Extract the [X, Y] coordinate from the center of the cell holding the provided text.  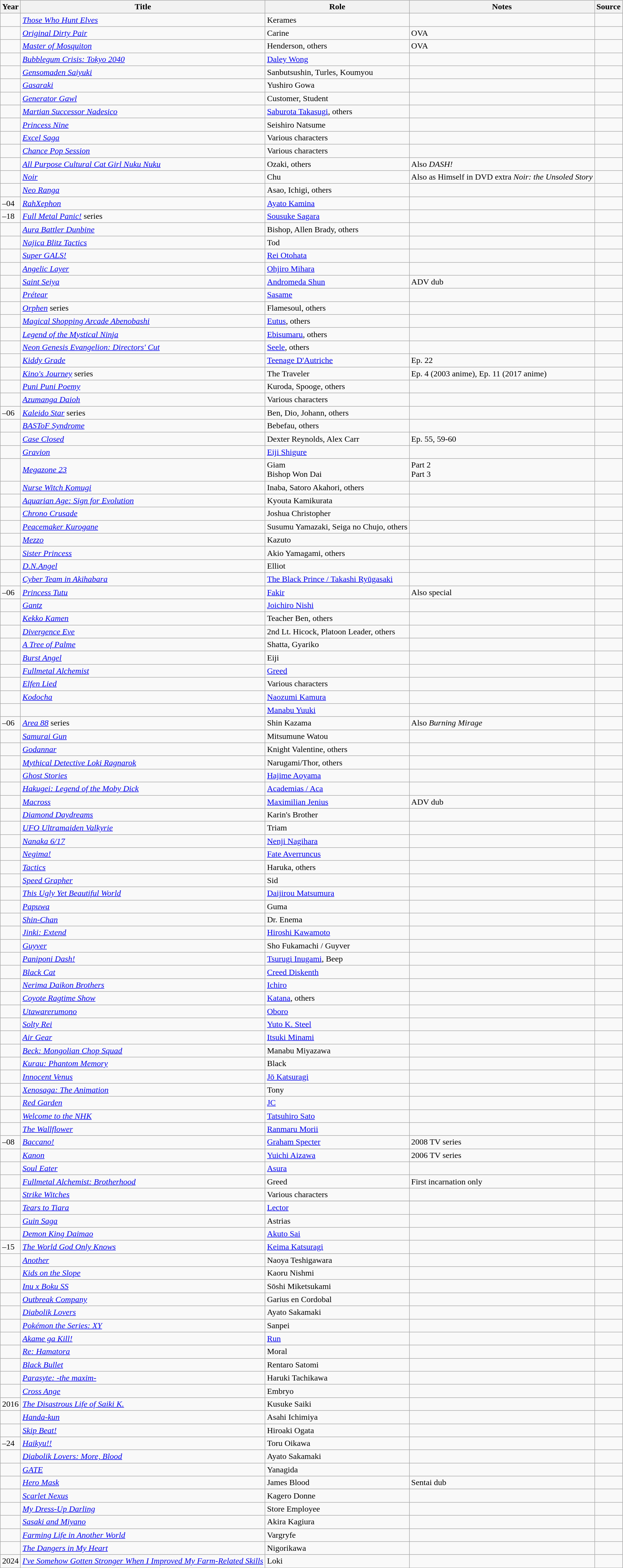
RahXephon [143, 203]
Gasaraki [143, 85]
Soul Eater [143, 1168]
Haikyu!! [143, 1443]
Teacher Ben, others [337, 619]
Akira Kagiura [337, 1522]
Source [608, 7]
Kusuke Saiki [337, 1404]
2006 TV series [502, 1155]
Tod [337, 243]
All Purpose Cultural Cat Girl Nuku Nuku [143, 164]
Haruka, others [337, 867]
Year [10, 7]
Farming Life in Another World [143, 1535]
The Traveler [337, 373]
Master of Mosquiton [143, 46]
Kanon [143, 1155]
Noir [143, 177]
Air Gear [143, 1038]
Elfen Lied [143, 684]
Store Employee [337, 1509]
Ozaki, others [337, 164]
Angelic Layer [143, 269]
Notes [502, 7]
Asahi Ichimiya [337, 1417]
Parasyte: -the maxim- [143, 1378]
Diabolik Lovers [143, 1312]
Eiji Shigure [337, 452]
Guma [337, 906]
Astrias [337, 1221]
Kyouta Kamikurata [337, 501]
Sōshi Miketsukami [337, 1286]
Najica Blitz Tactics [143, 243]
Tony [337, 1090]
JC [337, 1103]
Aura Battler Dunbine [143, 229]
Bubblegum Crisis: Tokyo 2040 [143, 59]
Run [337, 1339]
Sho Fukamachi / Guyver [337, 946]
Guin Saga [143, 1221]
Neon Genesis Evangelion: Directors' Cut [143, 347]
Diamond Daydreams [143, 815]
UFO Ultramaiden Valkyrie [143, 828]
Chance Pop Session [143, 151]
This Ugly Yet Beautiful World [143, 893]
Mitsumune Watou [337, 736]
Pokémon the Series: XY [143, 1325]
Eiji [337, 658]
Haruki Tachikawa [337, 1378]
A Tree of Palme [143, 645]
Martian Successor Nadesico [143, 111]
Handa-kun [143, 1417]
Ohjiro Mihara [337, 269]
Yuto K. Steel [337, 1024]
Hero Mask [143, 1483]
The Disastrous Life of Saiki K. [143, 1404]
Inu x Boku SS [143, 1286]
Hiroaki Ogata [337, 1430]
Skip Beat! [143, 1430]
Xenosaga: The Animation [143, 1090]
Kurau: Phantom Memory [143, 1064]
Utawarerumono [143, 1011]
Toru Oikawa [337, 1443]
Also Burning Mirage [502, 723]
The World God Only Knows [143, 1247]
Nerima Daikon Brothers [143, 985]
Outbreak Company [143, 1299]
Area 88 series [143, 723]
Kino's Journey series [143, 373]
Jō Katsuragi [337, 1077]
Kaoru Nishmi [337, 1273]
Neo Ranga [143, 190]
Sentai dub [502, 1483]
Black [337, 1064]
Another [143, 1260]
Tactics [143, 867]
–04 [10, 203]
Graham Specter [337, 1142]
Original Dirty Pair [143, 33]
Kids on the Slope [143, 1273]
Burst Angel [143, 658]
Keima Katsuragi [337, 1247]
Ep. 55, 59-60 [502, 439]
Eutus, others [337, 321]
Henderson, others [337, 46]
Sousuke Sagara [337, 216]
Customer, Student [337, 98]
Paniponi Dash! [143, 959]
BASToF Syndrome [143, 426]
Tsurugi Inugami, Beep [337, 959]
Full Metal Panic! series [143, 216]
D.N.Angel [143, 566]
Princess Nine [143, 125]
Kekko Kamen [143, 619]
Sasame [337, 295]
Narugami/Thor, others [337, 762]
Shin-Chan [143, 920]
Shatta, Gyariko [337, 645]
Azumanga Daioh [143, 400]
Kaleido Star series [143, 413]
Legend of the Mystical Ninja [143, 334]
Fullmetal Alchemist [143, 671]
Oboro [337, 1011]
Guyver [143, 946]
Speed Grapher [143, 880]
Saburota Takasugi, others [337, 111]
Maximilian Jenius [337, 802]
Yuichi Aizawa [337, 1155]
Fate Averruncus [337, 854]
Kiddy Grade [143, 360]
Knight Valentine, others [337, 749]
Sister Princess [143, 553]
Divergence Eve [143, 632]
Fakir [337, 592]
Tears to Tiara [143, 1207]
Garius en Cordobal [337, 1299]
Kagero Donne [337, 1496]
Gravion [143, 452]
Bishop, Allen Brady, others [337, 229]
Cyber Team in Akihabara [143, 579]
Embryo [337, 1391]
Karin's Brother [337, 815]
Hiroshi Kawamoto [337, 933]
Akio Yamagami, others [337, 553]
Ebisumaru, others [337, 334]
Sanpei [337, 1325]
Also DASH! [502, 164]
Flamesoul, others [337, 308]
Generator Gawl [143, 98]
Kazuto [337, 540]
–15 [10, 1247]
Daijirou Matsumura [337, 893]
Aquarian Age: Sign for Evolution [143, 501]
2016 [10, 1404]
2024 [10, 1561]
Part 2Part 3 [502, 470]
Nanaka 6/17 [143, 841]
Ghost Stories [143, 775]
Papuwa [143, 906]
Ayato Kamina [337, 203]
Lector [337, 1207]
Ep. 22 [502, 360]
Ben, Dio, Johann, others [337, 413]
Teenage D'Autriche [337, 360]
Carine [337, 33]
Inaba, Satoro Akahori, others [337, 487]
Ranmaru Morii [337, 1129]
Scarlet Nexus [143, 1496]
Manabu Miyazawa [337, 1051]
Prétear [143, 295]
Demon King Daimao [143, 1234]
Gensomaden Saiyuki [143, 72]
Hajime Aoyama [337, 775]
Welcome to the NHK [143, 1116]
Black Cat [143, 972]
The Dangers in My Heart [143, 1548]
Asura [337, 1168]
Katana, others [337, 998]
Ichiro [337, 985]
Role [337, 7]
Joshua Christopher [337, 514]
Fullmetal Alchemist: Brotherhood [143, 1181]
Creed Diskenth [337, 972]
Beck: Mongolian Chop Squad [143, 1051]
The Wallflower [143, 1129]
Sasaki and Miyano [143, 1522]
Naoya Teshigawara [337, 1260]
Peacemaker Kurogane [143, 527]
Coyote Ragtime Show [143, 998]
Bebefau, others [337, 426]
Diabolik Lovers: More, Blood [143, 1457]
Rentaro Satomi [337, 1365]
Yanagida [337, 1470]
Susumu Yamazaki, Seiga no Chujo, others [337, 527]
Shin Kazama [337, 723]
Princess Tutu [143, 592]
Seele, others [337, 347]
The Black Prince / Takashi Ryūgasaki [337, 579]
Cross Ange [143, 1391]
Triam [337, 828]
Black Bullet [143, 1365]
Yushiro Gowa [337, 85]
–18 [10, 216]
Godannar [143, 749]
Megazone 23 [143, 470]
GiamBishop Won Dai [337, 470]
Magical Shopping Arcade Abenobashi [143, 321]
Seishiro Natsume [337, 125]
Dr. Enema [337, 920]
Andromeda Shun [337, 282]
Baccano! [143, 1142]
Vargryfe [337, 1535]
Chrono Crusade [143, 514]
Kodocha [143, 697]
Nurse Witch Komugi [143, 487]
Mythical Detective Loki Ragnarok [143, 762]
Akame ga Kill! [143, 1339]
Naozumi Kamura [337, 697]
Strike Witches [143, 1194]
Manabu Yuuki [337, 710]
Re: Hamatora [143, 1352]
James Blood [337, 1483]
Case Closed [143, 439]
Title [143, 7]
Super GALS! [143, 256]
Academias / Aca [337, 788]
–24 [10, 1443]
Those Who Hunt Elves [143, 20]
Innocent Venus [143, 1077]
Joichiro Nishi [337, 605]
GATE [143, 1470]
Solty Rei [143, 1024]
Also special [502, 592]
Asao, Ichigi, others [337, 190]
Saint Seiya [143, 282]
Akuto Sai [337, 1234]
Sanbutsushin, Turles, Koumyou [337, 72]
Nigorikawa [337, 1548]
Red Garden [143, 1103]
Nenji Nagihara [337, 841]
Kuroda, Spooge, others [337, 387]
Excel Saga [143, 138]
Gantz [143, 605]
First incarnation only [502, 1181]
Rei Otohata [337, 256]
Samurai Gun [143, 736]
Loki [337, 1561]
Orphen series [143, 308]
Negima! [143, 854]
Sid [337, 880]
Chu [337, 177]
Also as Himself in DVD extra Noir: the Unsoled Story [502, 177]
Moral [337, 1352]
Jinki: Extend [143, 933]
2nd Lt. Hicock, Platoon Leader, others [337, 632]
Mezzo [143, 540]
Macross [143, 802]
Elliot [337, 566]
Ep. 4 (2003 anime), Ep. 11 (2017 anime) [502, 373]
My Dress-Up Darling [143, 1509]
I've Somehow Gotten Stronger When I Improved My Farm-Related Skills [143, 1561]
Kerames [337, 20]
Puni Puni Poemy [143, 387]
Tatsuhiro Sato [337, 1116]
–08 [10, 1142]
Hakugei: Legend of the Moby Dick [143, 788]
Daley Wong [337, 59]
2008 TV series [502, 1142]
Dexter Reynolds, Alex Carr [337, 439]
Itsuki Minami [337, 1038]
